Capture the cell that displays the provided text and extract its [x, y] central coordinate. 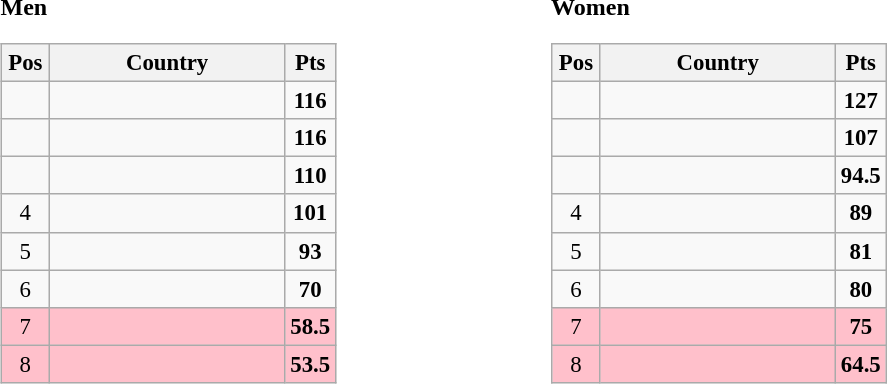
58.5 [310, 326]
110 [310, 176]
93 [310, 251]
53.5 [310, 364]
94.5 [861, 176]
70 [310, 289]
80 [861, 289]
81 [861, 251]
89 [861, 213]
101 [310, 213]
64.5 [861, 364]
75 [861, 326]
127 [861, 101]
107 [861, 138]
